Scan for the cell matching the given text and deliver its (X, Y) coordinate at center. 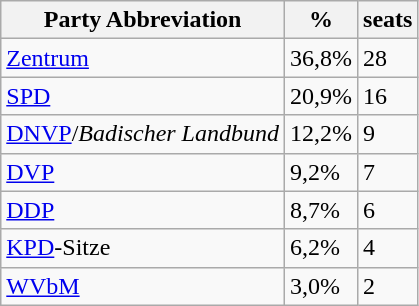
Party Abbreviation (143, 20)
8,7% (322, 210)
20,9% (322, 96)
6,2% (322, 248)
7 (388, 172)
seats (388, 20)
Zentrum (143, 58)
DNVP/Badischer Landbund (143, 134)
4 (388, 248)
16 (388, 96)
WVbM (143, 286)
% (322, 20)
28 (388, 58)
2 (388, 286)
9,2% (322, 172)
DVP (143, 172)
12,2% (322, 134)
9 (388, 134)
DDP (143, 210)
6 (388, 210)
3,0% (322, 286)
36,8% (322, 58)
KPD-Sitze (143, 248)
SPD (143, 96)
